Find where the given text appears and provide that cell's center as [x, y] coordinate. 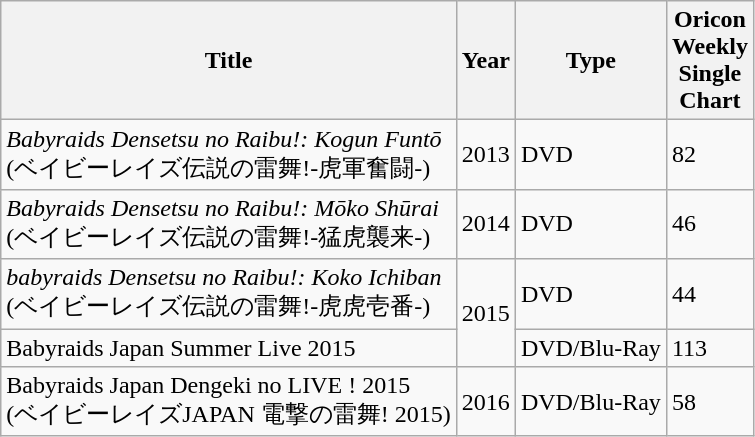
2013 [486, 155]
44 [710, 294]
2015 [486, 313]
Title [229, 60]
Year [486, 60]
Babyraids Japan Summer Live 2015 [229, 347]
Babyraids Densetsu no Raibu!: Kogun Funtō(ベイビーレイズ伝説の雷舞!-虎軍奮闘-) [229, 155]
OriconWeekly SingleChart [710, 60]
58 [710, 402]
2016 [486, 402]
113 [710, 347]
Babyraids Densetsu no Raibu!: Mōko Shūrai(ベイビーレイズ伝説の雷舞!-猛虎襲来-) [229, 224]
82 [710, 155]
46 [710, 224]
babyraids Densetsu no Raibu!: Koko Ichiban(ベイビーレイズ伝説の雷舞!-虎虎壱番-) [229, 294]
Type [590, 60]
2014 [486, 224]
Babyraids Japan Dengeki no LIVE ! 2015(ベイビーレイズJAPAN 電撃の雷舞! 2015) [229, 402]
